Provide the [x, y] coordinate of the cell's center where the given text is located.  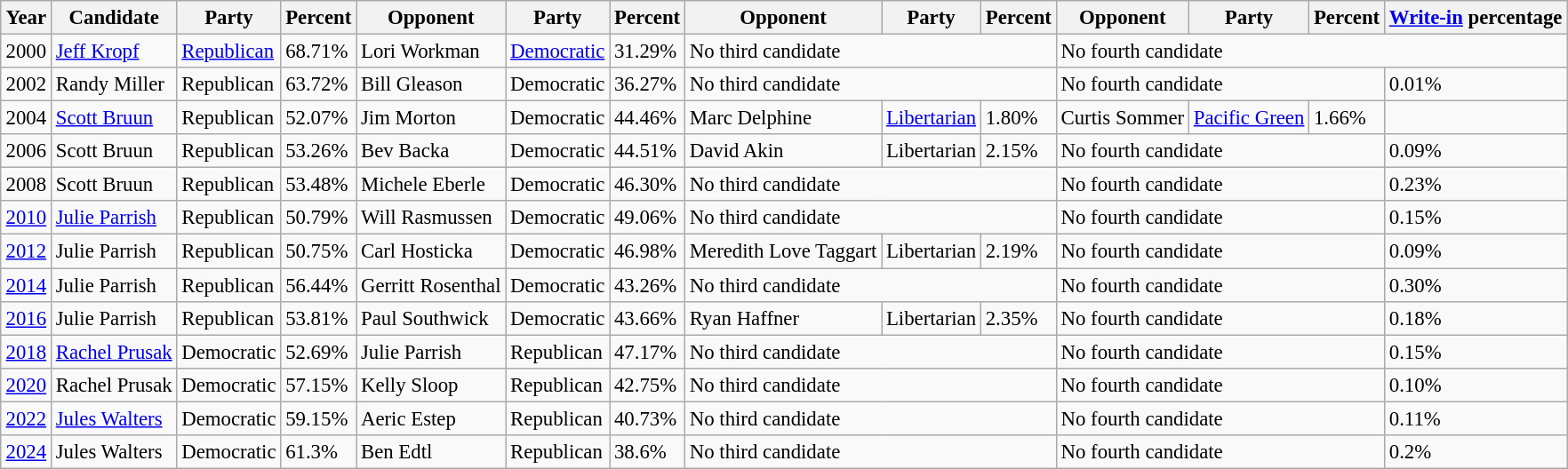
0.2% [1476, 451]
Aeric Estep [431, 418]
2.15% [1019, 151]
2020 [26, 385]
56.44% [318, 285]
0.18% [1476, 318]
Pacific Green [1248, 118]
43.26% [647, 285]
44.46% [647, 118]
59.15% [318, 418]
0.23% [1476, 185]
53.81% [318, 318]
Meredith Love Taggart [782, 251]
Jeff Kropf [114, 51]
Michele Eberle [431, 185]
Bev Backa [431, 151]
52.07% [318, 118]
Ryan Haffner [782, 318]
31.29% [647, 51]
Write-in percentage [1476, 18]
63.72% [318, 84]
2008 [26, 185]
1.66% [1348, 118]
0.01% [1476, 84]
Randy Miller [114, 84]
2.35% [1019, 318]
0.30% [1476, 285]
2010 [26, 218]
1.80% [1019, 118]
Paul Southwick [431, 318]
36.27% [647, 84]
46.30% [647, 185]
2006 [26, 151]
53.26% [318, 151]
47.17% [647, 352]
2018 [26, 352]
2000 [26, 51]
Gerritt Rosenthal [431, 285]
2012 [26, 251]
0.11% [1476, 418]
2024 [26, 451]
61.3% [318, 451]
49.06% [647, 218]
Year [26, 18]
50.79% [318, 218]
Jim Morton [431, 118]
57.15% [318, 385]
2022 [26, 418]
44.51% [647, 151]
46.98% [647, 251]
2.19% [1019, 251]
Carl Hosticka [431, 251]
Candidate [114, 18]
38.6% [647, 451]
Kelly Sloop [431, 385]
Lori Workman [431, 51]
2016 [26, 318]
Bill Gleason [431, 84]
Curtis Sommer [1122, 118]
43.66% [647, 318]
0.10% [1476, 385]
53.48% [318, 185]
42.75% [647, 385]
2002 [26, 84]
40.73% [647, 418]
Will Rasmussen [431, 218]
50.75% [318, 251]
Ben Edtl [431, 451]
52.69% [318, 352]
68.71% [318, 51]
Marc Delphine [782, 118]
2014 [26, 285]
David Akin [782, 151]
2004 [26, 118]
